Capture the cell that displays the provided text and extract its (x, y) central coordinate. 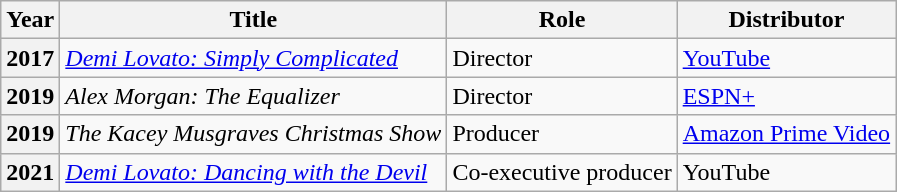
The Kacey Musgraves Christmas Show (254, 134)
Alex Morgan: The Equalizer (254, 96)
Title (254, 20)
Demi Lovato: Simply Complicated (254, 58)
Demi Lovato: Dancing with the Devil (254, 172)
2021 (30, 172)
Co-executive producer (562, 172)
Producer (562, 134)
Amazon Prime Video (786, 134)
Year (30, 20)
ESPN+ (786, 96)
Role (562, 20)
Distributor (786, 20)
2017 (30, 58)
